Capture the cell that displays the provided text and extract its (X, Y) central coordinate. 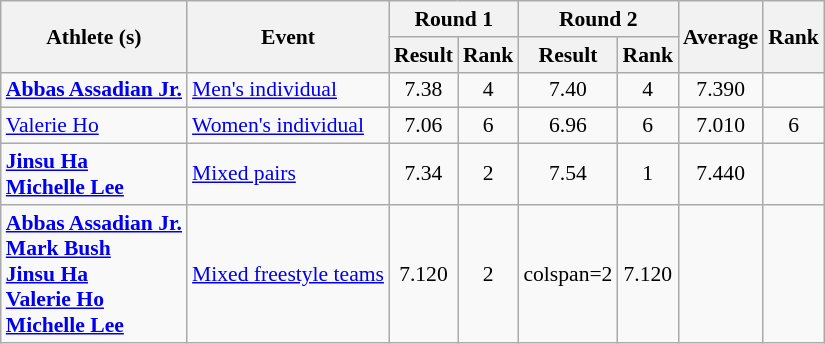
7.34 (424, 174)
Valerie Ho (94, 126)
Athlete (s) (94, 36)
Round 2 (598, 19)
Event (288, 36)
1 (648, 174)
Jinsu HaMichelle Lee (94, 174)
Abbas Assadian Jr. (94, 90)
Mixed pairs (288, 174)
7.06 (424, 126)
7.440 (720, 174)
7.40 (568, 90)
7.54 (568, 174)
Average (720, 36)
Men's individual (288, 90)
Abbas Assadian Jr.Mark BushJinsu HaValerie HoMichelle Lee (94, 274)
Mixed freestyle teams (288, 274)
Round 1 (454, 19)
Women's individual (288, 126)
7.390 (720, 90)
7.38 (424, 90)
colspan=2 (568, 274)
6.96 (568, 126)
7.010 (720, 126)
